Capture the cell that displays the provided text and extract its (x, y) central coordinate. 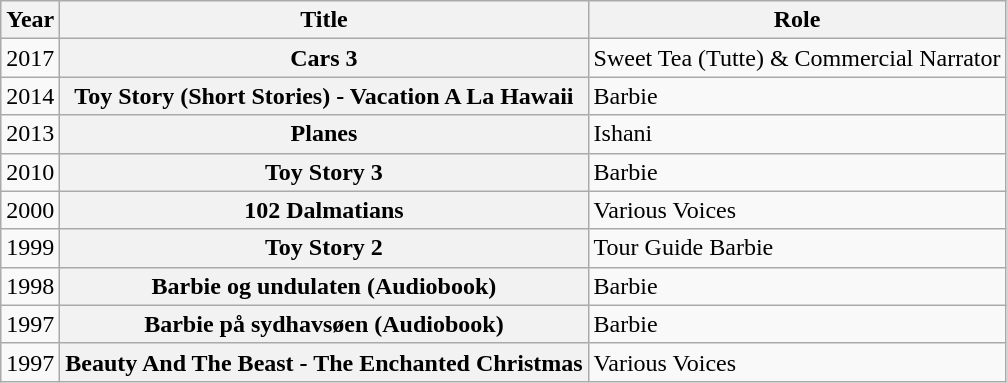
1998 (30, 286)
Beauty And The Beast - The Enchanted Christmas (324, 362)
Toy Story (Short Stories) - Vacation A La Hawaii (324, 96)
Planes (324, 134)
Toy Story 3 (324, 172)
Year (30, 20)
Barbie og undulaten (Audiobook) (324, 286)
Sweet Tea (Tutte) & Commercial Narrator (797, 58)
Title (324, 20)
Role (797, 20)
2010 (30, 172)
2000 (30, 210)
Barbie på sydhavsøen (Audiobook) (324, 324)
102 Dalmatians (324, 210)
Tour Guide Barbie (797, 248)
Toy Story 2 (324, 248)
Ishani (797, 134)
2013 (30, 134)
2014 (30, 96)
Cars 3 (324, 58)
2017 (30, 58)
1999 (30, 248)
